Extract the (x, y) coordinate from the center of the cell holding the provided text.  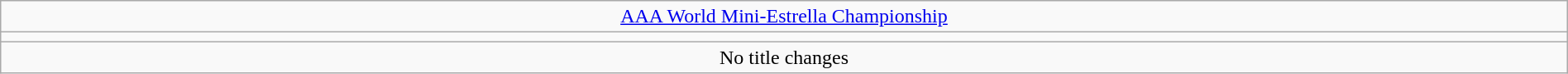
No title changes (784, 57)
AAA World Mini-Estrella Championship (784, 17)
